Scan for the cell matching the given text and deliver its (X, Y) coordinate at center. 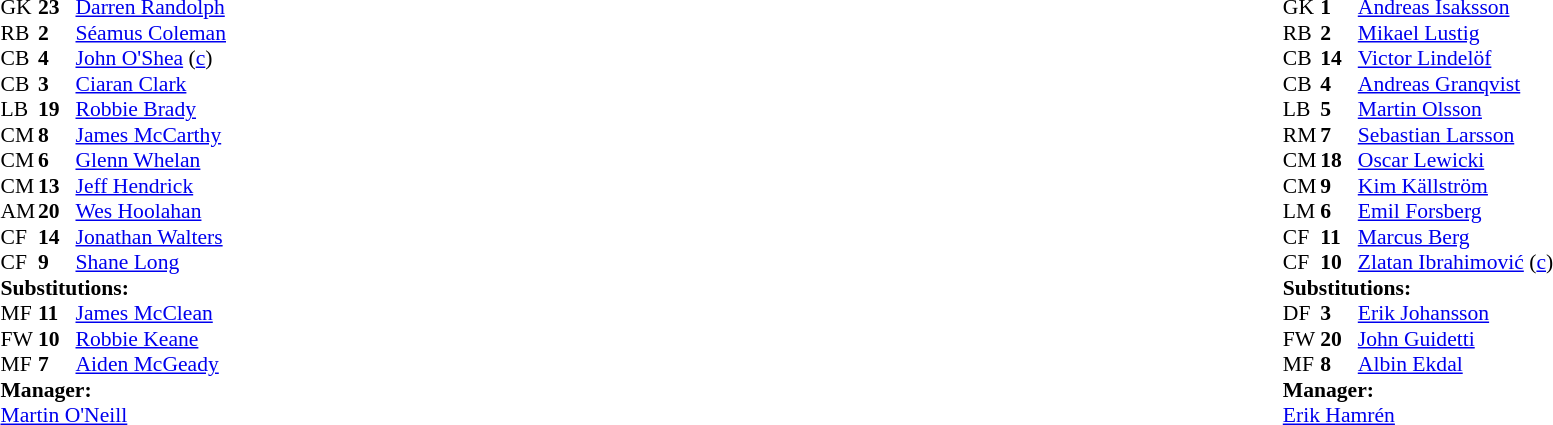
Ciaran Clark (151, 84)
James McCarthy (151, 135)
LM (1302, 211)
Jeff Hendrick (151, 186)
Shane Long (151, 263)
Jonathan Walters (151, 237)
Andreas Granqvist (1456, 84)
5 (1339, 109)
Robbie Keane (151, 339)
Kim Källström (1456, 186)
Marcus Berg (1456, 237)
AM (19, 211)
Aiden McGeady (151, 365)
John Guidetti (1456, 339)
Glenn Whelan (151, 161)
Emil Forsberg (1456, 211)
18 (1339, 161)
Wes Hoolahan (151, 211)
Séamus Coleman (151, 33)
James McClean (151, 313)
19 (57, 109)
John O'Shea (c) (151, 59)
Zlatan Ibrahimović (c) (1456, 263)
Oscar Lewicki (1456, 161)
Albin Ekdal (1456, 365)
Robbie Brady (151, 109)
Sebastian Larsson (1456, 135)
Erik Johansson (1456, 313)
13 (57, 186)
Martin Olsson (1456, 109)
DF (1302, 313)
Mikael Lustig (1456, 33)
Victor Lindelöf (1456, 59)
RM (1302, 135)
